Identify which cell holds the provided text, then report its (x, y) central coordinate. 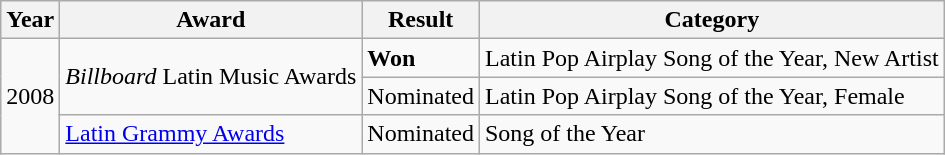
Billboard Latin Music Awards (211, 77)
Latin Grammy Awards (211, 134)
Result (421, 20)
Song of the Year (712, 134)
Category (712, 20)
Won (421, 58)
Award (211, 20)
2008 (30, 96)
Latin Pop Airplay Song of the Year, New Artist (712, 58)
Latin Pop Airplay Song of the Year, Female (712, 96)
Year (30, 20)
